Identify which cell holds the provided text, then report its (x, y) central coordinate. 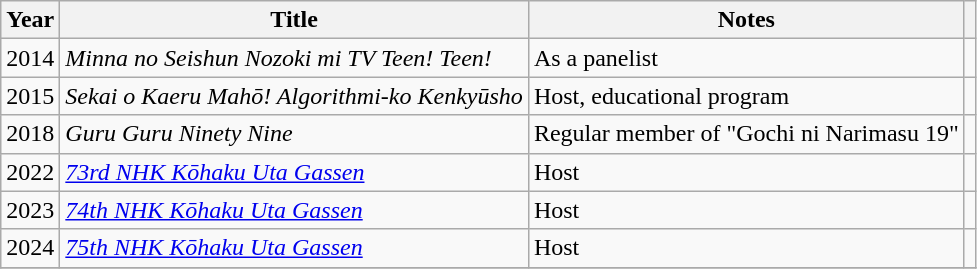
Sekai o Kaeru Mahō! Algorithmi-ko Kenkyūsho (294, 96)
2024 (30, 248)
Host, educational program (746, 96)
Minna no Seishun Nozoki mi TV Teen! Teen! (294, 58)
Guru Guru Ninety Nine (294, 134)
75th NHK Kōhaku Uta Gassen (294, 248)
Year (30, 20)
74th NHK Kōhaku Uta Gassen (294, 210)
2023 (30, 210)
Title (294, 20)
73rd NHK Kōhaku Uta Gassen (294, 172)
2015 (30, 96)
As a panelist (746, 58)
Regular member of "Gochi ni Narimasu 19" (746, 134)
2014 (30, 58)
2022 (30, 172)
Notes (746, 20)
2018 (30, 134)
